For the text-containing cell, return its midpoint in [X, Y] coordinate format. 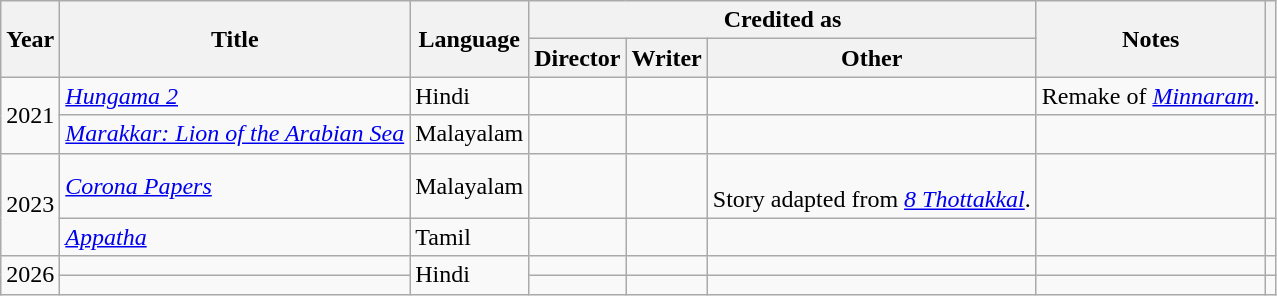
Appatha [235, 237]
Story adapted from 8 Thottakkal. [872, 186]
Notes [1150, 39]
Hungama 2 [235, 96]
Writer [666, 58]
Title [235, 39]
2023 [30, 204]
Corona Papers [235, 186]
2026 [30, 275]
Other [872, 58]
Language [470, 39]
Director [578, 58]
Remake of Minnaram. [1150, 96]
Credited as [783, 20]
2021 [30, 115]
Marakkar: Lion of the Arabian Sea [235, 134]
Tamil [470, 237]
Year [30, 39]
